Return (X, Y) of the center of cell containing provided text 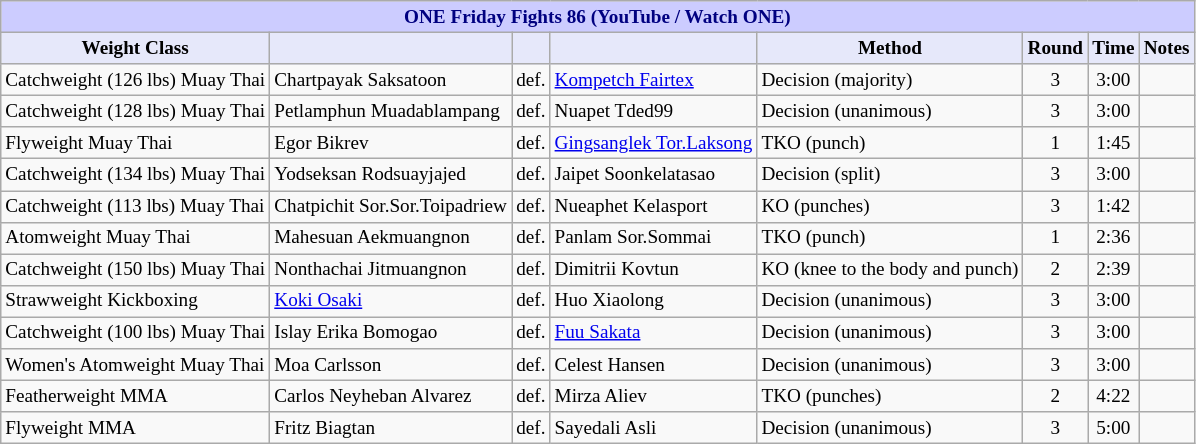
Catchweight (113 lbs) Muay Thai (136, 206)
Flyweight MMA (136, 428)
Flyweight Muay Thai (136, 143)
Strawweight Kickboxing (136, 301)
1:42 (1114, 206)
4:22 (1114, 396)
Nonthachai Jitmuangnon (391, 270)
Carlos Neyheban Alvarez (391, 396)
Jaipet Soonkelatasao (654, 175)
Fuu Sakata (654, 333)
Decision (majority) (890, 80)
Petlamphun Muadablampang (391, 111)
TKO (punches) (890, 396)
Chartpayak Saksatoon (391, 80)
KO (knee to the body and punch) (890, 270)
Nuapet Tded99 (654, 111)
Catchweight (126 lbs) Muay Thai (136, 80)
Moa Carlsson (391, 365)
Mirza Aliev (654, 396)
Notes (1166, 48)
Decision (split) (890, 175)
ONE Friday Fights 86 (YouTube / Watch ONE) (598, 17)
Nueaphet Kelasport (654, 206)
Celest Hansen (654, 365)
Islay Erika Bomogao (391, 333)
5:00 (1114, 428)
Panlam Sor.Sommai (654, 238)
Catchweight (150 lbs) Muay Thai (136, 270)
Koki Osaki (391, 301)
Chatpichit Sor.Sor.Toipadriew (391, 206)
Dimitrii Kovtun (654, 270)
KO (punches) (890, 206)
Huo Xiaolong (654, 301)
2:39 (1114, 270)
Weight Class (136, 48)
Catchweight (134 lbs) Muay Thai (136, 175)
Kompetch Fairtex (654, 80)
Catchweight (128 lbs) Muay Thai (136, 111)
Mahesuan Aekmuangnon (391, 238)
Sayedali Asli (654, 428)
Gingsanglek Tor.Laksong (654, 143)
Women's Atomweight Muay Thai (136, 365)
Method (890, 48)
Atomweight Muay Thai (136, 238)
1:45 (1114, 143)
2:36 (1114, 238)
Egor Bikrev (391, 143)
Time (1114, 48)
Fritz Biagtan (391, 428)
Featherweight MMA (136, 396)
Catchweight (100 lbs) Muay Thai (136, 333)
Yodseksan Rodsuayjajed (391, 175)
Round (1056, 48)
